Search for the cell housing the specified text and yield its [x, y] center coordinate. 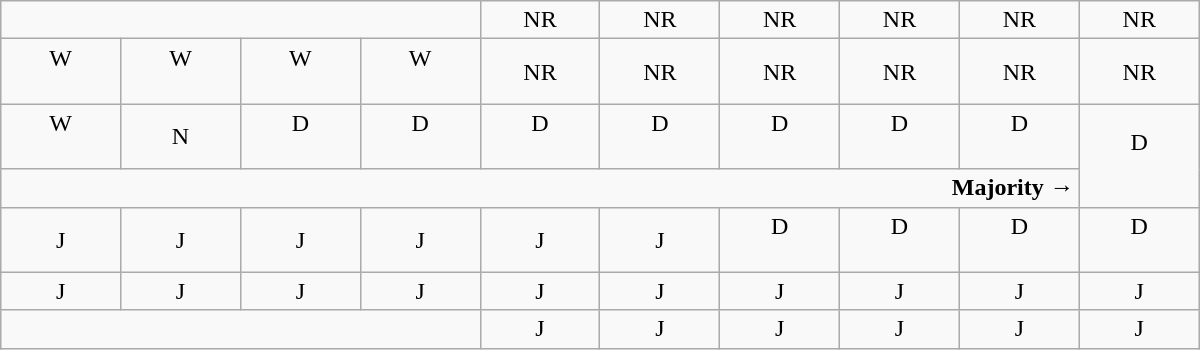
N [181, 136]
Majority → [540, 188]
